Capture the cell that displays the provided text and extract its [X, Y] central coordinate. 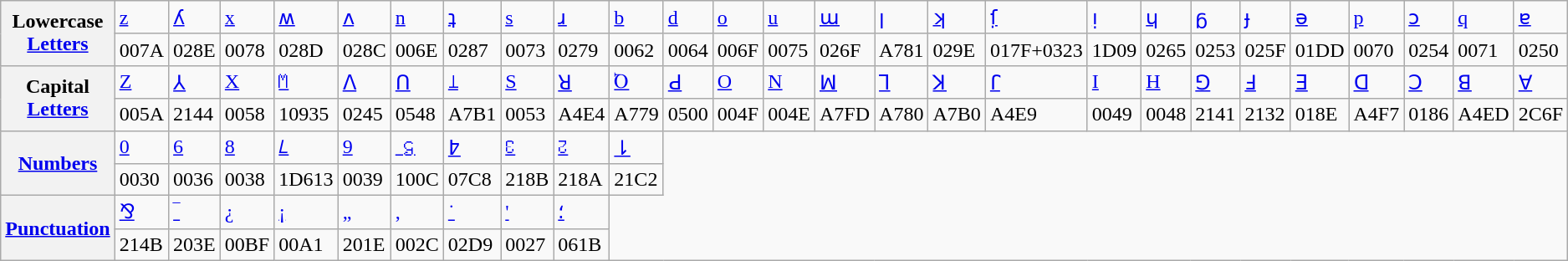
ɯ [845, 18]
Ո [416, 82]
ǝ [1320, 18]
0245 [365, 115]
0064 [687, 49]
1D09 [1114, 49]
0287 [472, 49]
ɥ [1166, 18]
A4F7 [1376, 115]
018E [1320, 115]
1D613 [306, 180]
10935 [306, 115]
0049 [1114, 115]
z [141, 18]
0048 [1166, 115]
004E [789, 115]
Lowercase Letters [58, 33]
Ǝ [1320, 82]
I [1114, 82]
0078 [247, 49]
ʌ [365, 18]
0036 [195, 180]
0075 [789, 49]
0 [141, 147]
ꞁ [901, 18]
100C [416, 180]
8 [247, 147]
H [1166, 82]
203E [195, 244]
ɹ [582, 18]
Ɔ [1428, 82]
0038 [247, 180]
⅁ [1216, 82]
0279 [582, 49]
ᴉ [1114, 18]
028C [365, 49]
A7FD [845, 115]
ʞ [957, 18]
005A [141, 115]
؛ [582, 212]
00A1 [306, 244]
0548 [416, 115]
⅋ [141, 212]
𝘓 [306, 147]
s [527, 18]
0030 [141, 180]
p [1376, 18]
028E [195, 49]
ꓤ [582, 82]
201E [365, 244]
ɔ [1428, 18]
ʎ [195, 18]
Ʌ [365, 82]
A4E9 [1036, 115]
Ԁ [687, 82]
ꟽ [845, 82]
0062 [636, 49]
↋ [527, 147]
0070 [1376, 49]
ဌ [416, 147]
, [416, 212]
Ɐ [1540, 82]
S [527, 82]
A7B1 [472, 115]
07C8 [472, 180]
ꓭ [1484, 82]
A4ED [1484, 115]
0186 [1428, 115]
026F [845, 49]
„ [365, 212]
A781 [901, 49]
Capital Letters [58, 98]
0500 [687, 115]
6 [195, 147]
ʇ [472, 18]
ʍ [306, 18]
ꓘ [957, 82]
214B [141, 244]
21C2 [636, 180]
ɟ [1265, 18]
9 [365, 147]
006E [416, 49]
0073 [527, 49]
N [789, 82]
X [247, 82]
2132 [1265, 115]
02D9 [472, 244]
006F [738, 49]
Numbers [58, 163]
o [738, 18]
O [738, 82]
˙ [472, 212]
028D [306, 49]
00BF [247, 244]
2144 [195, 115]
⇂ [636, 147]
218B [527, 180]
0058 [247, 115]
Ⅎ [1265, 82]
↊ [582, 147]
007A [141, 49]
0254 [1428, 49]
⅂ [901, 82]
߈ [472, 147]
017F+0323 [1036, 49]
0071 [1484, 49]
x [247, 18]
0039 [365, 180]
ſ̣ [1036, 18]
b [636, 18]
0253 [1216, 49]
n [416, 18]
061B [582, 244]
' [527, 212]
01DD [1320, 49]
029E [957, 49]
𐤵 [306, 82]
218A [582, 180]
¿ [247, 212]
2C6F [1540, 115]
ᵷ [1216, 18]
u [789, 18]
ꓩ [1036, 82]
⅄ [195, 82]
q [1484, 18]
ɐ [1540, 18]
‾ [195, 212]
A780 [901, 115]
2141 [1216, 115]
002C [416, 244]
0250 [1540, 49]
0027 [527, 244]
Ꝺ [636, 82]
A4E4 [582, 115]
d [687, 18]
Punctuation [58, 228]
0265 [1166, 49]
Ʇ [472, 82]
A7B0 [957, 115]
004F [738, 115]
0053 [527, 115]
ꓷ [1376, 82]
¡ [306, 212]
A779 [636, 115]
Z [141, 82]
025F [1265, 49]
